Search for the cell housing the specified text and yield its [x, y] center coordinate. 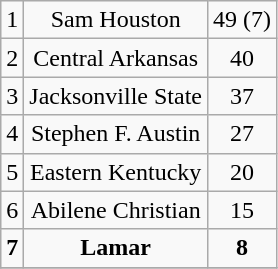
49 (7) [242, 20]
Jacksonville State [116, 96]
8 [242, 248]
Central Arkansas [116, 58]
6 [12, 210]
27 [242, 134]
4 [12, 134]
37 [242, 96]
7 [12, 248]
Eastern Kentucky [116, 172]
2 [12, 58]
3 [12, 96]
40 [242, 58]
5 [12, 172]
1 [12, 20]
Stephen F. Austin [116, 134]
Sam Houston [116, 20]
20 [242, 172]
15 [242, 210]
Abilene Christian [116, 210]
Lamar [116, 248]
